Search for the cell housing the specified text and yield its [X, Y] center coordinate. 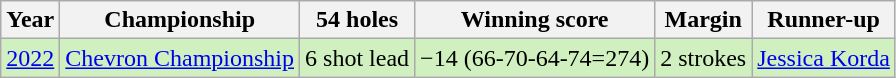
Year [30, 20]
54 holes [358, 20]
2 strokes [704, 58]
Jessica Korda [824, 58]
2022 [30, 58]
6 shot lead [358, 58]
Winning score [535, 20]
Championship [180, 20]
Runner-up [824, 20]
−14 (66-70-64-74=274) [535, 58]
Chevron Championship [180, 58]
Margin [704, 20]
